Locate the cell with the specified text and output its [X, Y] center coordinate. 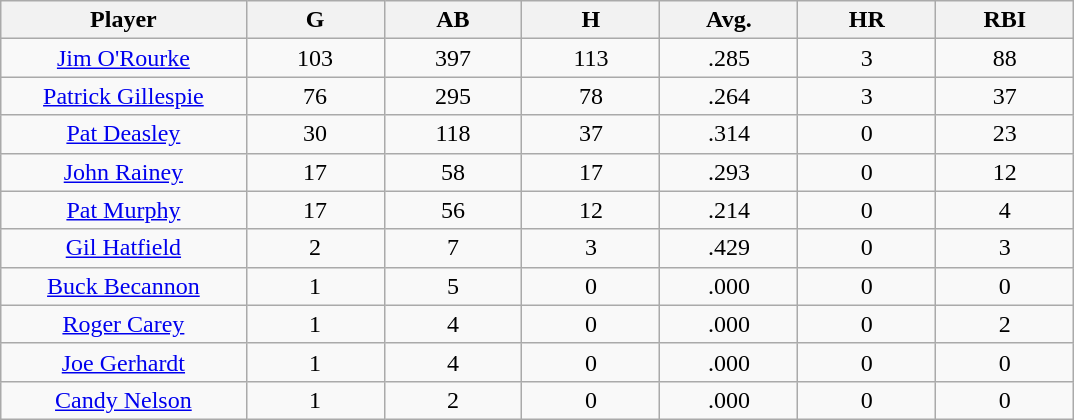
5 [453, 286]
76 [315, 96]
.264 [729, 96]
56 [453, 210]
Roger Carey [124, 324]
AB [453, 20]
.214 [729, 210]
30 [315, 134]
Buck Becannon [124, 286]
.293 [729, 172]
Player [124, 20]
58 [453, 172]
7 [453, 248]
John Rainey [124, 172]
88 [1005, 58]
295 [453, 96]
Gil Hatfield [124, 248]
G [315, 20]
103 [315, 58]
RBI [1005, 20]
Jim O'Rourke [124, 58]
23 [1005, 134]
Pat Deasley [124, 134]
.429 [729, 248]
113 [591, 58]
Pat Murphy [124, 210]
Candy Nelson [124, 400]
HR [867, 20]
Patrick Gillespie [124, 96]
Joe Gerhardt [124, 362]
397 [453, 58]
118 [453, 134]
.285 [729, 58]
Avg. [729, 20]
.314 [729, 134]
H [591, 20]
78 [591, 96]
